Scan for the cell matching the given text and deliver its [X, Y] coordinate at center. 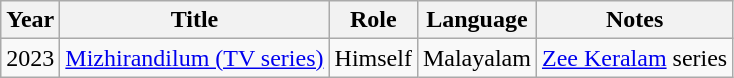
2023 [30, 58]
Mizhirandilum (TV series) [194, 58]
Notes [634, 20]
Himself [373, 58]
Role [373, 20]
Year [30, 20]
Malayalam [476, 58]
Zee Keralam series [634, 58]
Title [194, 20]
Language [476, 20]
